Return (x, y) of the center of cell containing provided text 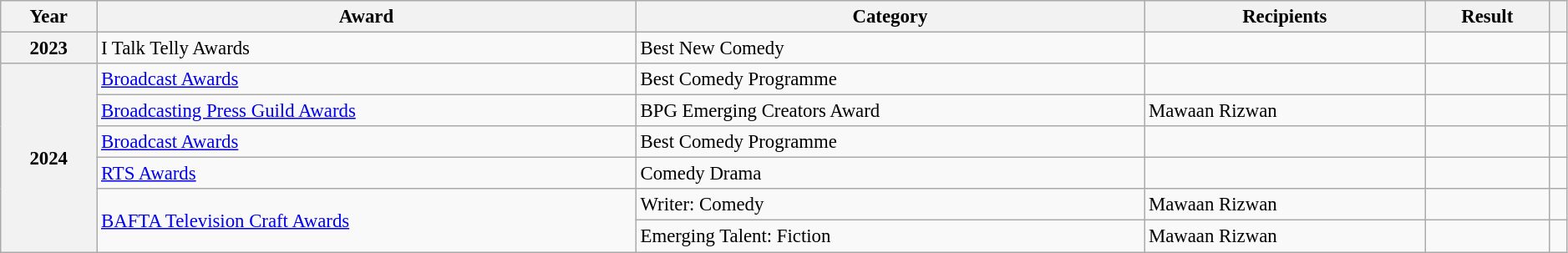
Year (48, 17)
2024 (48, 158)
BPG Emerging Creators Award (890, 111)
Broadcasting Press Guild Awards (367, 111)
Emerging Talent: Fiction (890, 236)
2023 (48, 48)
Writer: Comedy (890, 205)
Recipients (1285, 17)
Award (367, 17)
Result (1487, 17)
Category (890, 17)
RTS Awards (367, 174)
BAFTA Television Craft Awards (367, 220)
I Talk Telly Awards (367, 48)
Comedy Drama (890, 174)
Best New Comedy (890, 48)
